Scan for the cell matching the given text and deliver its [X, Y] coordinate at center. 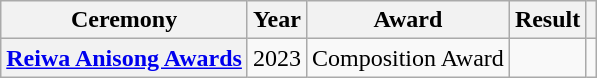
Reiwa Anisong Awards [124, 58]
Year [276, 20]
Ceremony [124, 20]
Award [408, 20]
2023 [276, 58]
Result [547, 20]
Composition Award [408, 58]
